Identify which cell holds the provided text, then report its [x, y] central coordinate. 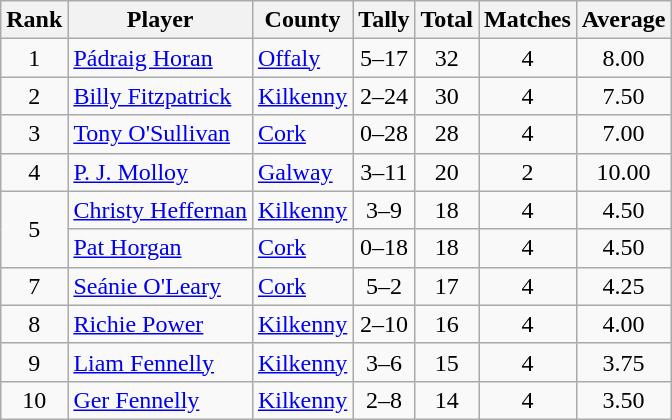
2–10 [384, 324]
4.25 [624, 286]
3 [34, 134]
1 [34, 58]
10.00 [624, 172]
Average [624, 20]
4.00 [624, 324]
15 [447, 362]
16 [447, 324]
Christy Heffernan [160, 210]
Player [160, 20]
Seánie O'Leary [160, 286]
17 [447, 286]
Tally [384, 20]
5–17 [384, 58]
10 [34, 400]
5–2 [384, 286]
Richie Power [160, 324]
2–24 [384, 96]
County [302, 20]
20 [447, 172]
Pádraig Horan [160, 58]
Tony O'Sullivan [160, 134]
Ger Fennelly [160, 400]
Offaly [302, 58]
3–11 [384, 172]
28 [447, 134]
Billy Fitzpatrick [160, 96]
Rank [34, 20]
8 [34, 324]
Pat Horgan [160, 248]
Liam Fennelly [160, 362]
30 [447, 96]
9 [34, 362]
0–18 [384, 248]
0–28 [384, 134]
7.50 [624, 96]
3.75 [624, 362]
7 [34, 286]
Total [447, 20]
Matches [528, 20]
5 [34, 229]
2–8 [384, 400]
3–6 [384, 362]
7.00 [624, 134]
3.50 [624, 400]
8.00 [624, 58]
3–9 [384, 210]
Galway [302, 172]
32 [447, 58]
14 [447, 400]
P. J. Molloy [160, 172]
